Scan for the cell matching the given text and deliver its (x, y) coordinate at center. 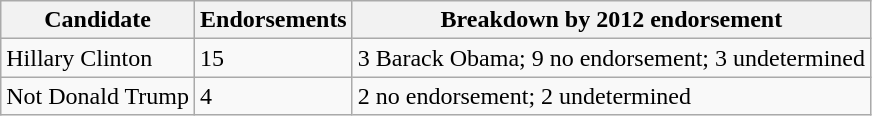
15 (274, 58)
2 no endorsement; 2 undetermined (611, 96)
Endorsements (274, 20)
3 Barack Obama; 9 no endorsement; 3 undetermined (611, 58)
Candidate (98, 20)
Not Donald Trump (98, 96)
4 (274, 96)
Breakdown by 2012 endorsement (611, 20)
Hillary Clinton (98, 58)
